Return [x, y] of the center of cell containing provided text 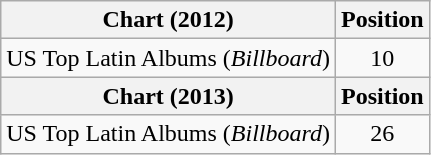
Chart (2013) [168, 96]
26 [382, 134]
10 [382, 58]
Chart (2012) [168, 20]
